Return the [x, y] coordinate for the center point of the cell that contains the specified text.  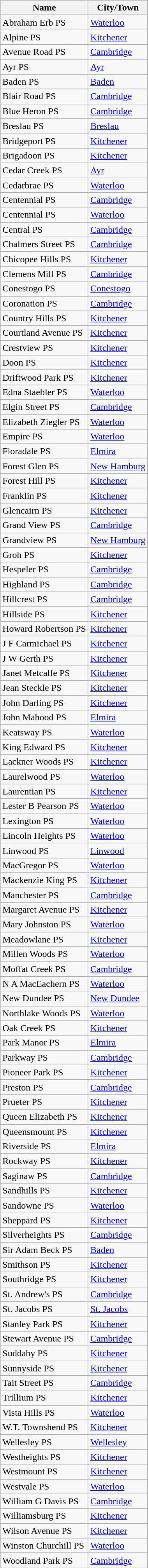
Southridge PS [44, 1279]
Parkway PS [44, 1058]
Jean Steckle PS [44, 688]
Laurentian PS [44, 791]
John Darling PS [44, 703]
Blair Road PS [44, 96]
Chicopee Hills PS [44, 259]
Prueter PS [44, 1102]
Elgin Street PS [44, 407]
Central PS [44, 230]
Mackenzie King PS [44, 880]
Brigadoon PS [44, 155]
Meadowlane PS [44, 939]
Courtland Avenue PS [44, 333]
Howard Robertson PS [44, 629]
Silverheights PS [44, 1235]
Northlake Woods PS [44, 1013]
Franklin PS [44, 496]
Tait Street PS [44, 1383]
N A MacEachern PS [44, 984]
Cedarbrae PS [44, 185]
Breslau PS [44, 126]
Name [44, 8]
Coronation PS [44, 303]
Manchester PS [44, 895]
Winston Churchill PS [44, 1545]
Riverside PS [44, 1146]
Ayr PS [44, 67]
Sheppard PS [44, 1220]
Suddaby PS [44, 1353]
Queen Elizabeth PS [44, 1117]
Sir Adam Beck PS [44, 1250]
MacGregor PS [44, 865]
Wilson Avenue PS [44, 1531]
Lexington PS [44, 821]
Hillside PS [44, 614]
Forest Hill PS [44, 481]
Country Hills PS [44, 318]
Linwood [118, 850]
Glencairn PS [44, 510]
Queensmount PS [44, 1132]
Wellesley [118, 1442]
Alpine PS [44, 37]
J F Carmichael PS [44, 643]
Laurelwood PS [44, 777]
William G Davis PS [44, 1501]
Clemens Mill PS [44, 274]
Moffat Creek PS [44, 969]
Wellesley PS [44, 1442]
Crestview PS [44, 348]
Keatsway PS [44, 732]
Hespeler PS [44, 570]
St. Andrew's PS [44, 1294]
Sandowne PS [44, 1206]
Abraham Erb PS [44, 23]
Chalmers Street PS [44, 244]
Oak Creek PS [44, 1028]
Margaret Avenue PS [44, 910]
Pioneer Park PS [44, 1072]
Avenue Road PS [44, 52]
Conestogo [118, 289]
Saginaw PS [44, 1176]
Millen Woods PS [44, 954]
New Dundee PS [44, 998]
Doon PS [44, 362]
Blue Heron PS [44, 111]
Empire PS [44, 437]
Williamsburg PS [44, 1516]
Stanley Park PS [44, 1324]
Forest Glen PS [44, 466]
Vista Hills PS [44, 1413]
Preston PS [44, 1087]
Floradale PS [44, 451]
New Dundee [118, 998]
Rockway PS [44, 1161]
Linwood PS [44, 850]
Janet Metcalfe PS [44, 673]
Grandview PS [44, 540]
Conestogo PS [44, 289]
St. Jacobs [118, 1309]
Lester B Pearson PS [44, 806]
J W Gerth PS [44, 659]
Sandhills PS [44, 1191]
Smithson PS [44, 1265]
Westheights PS [44, 1457]
Breslau [118, 126]
Grand View PS [44, 525]
Highland PS [44, 584]
Mary Johnston PS [44, 925]
Trillium PS [44, 1398]
Edna Staebler PS [44, 392]
Bridgeport PS [44, 141]
Cedar Creek PS [44, 170]
St. Jacobs PS [44, 1309]
Westvale PS [44, 1486]
Lincoln Heights PS [44, 836]
Westmount PS [44, 1472]
John Mahood PS [44, 718]
Driftwood Park PS [44, 377]
Elizabeth Ziegler PS [44, 422]
Woodland Park PS [44, 1560]
Groh PS [44, 555]
City/Town [118, 8]
W.T. Townshend PS [44, 1427]
Park Manor PS [44, 1043]
Hillcrest PS [44, 599]
King Edward PS [44, 747]
Sunnyside PS [44, 1368]
Lackner Woods PS [44, 762]
Stewart Avenue PS [44, 1338]
Baden PS [44, 82]
